Detect which cell encompasses the target text, then output its (X, Y) center coordinate. 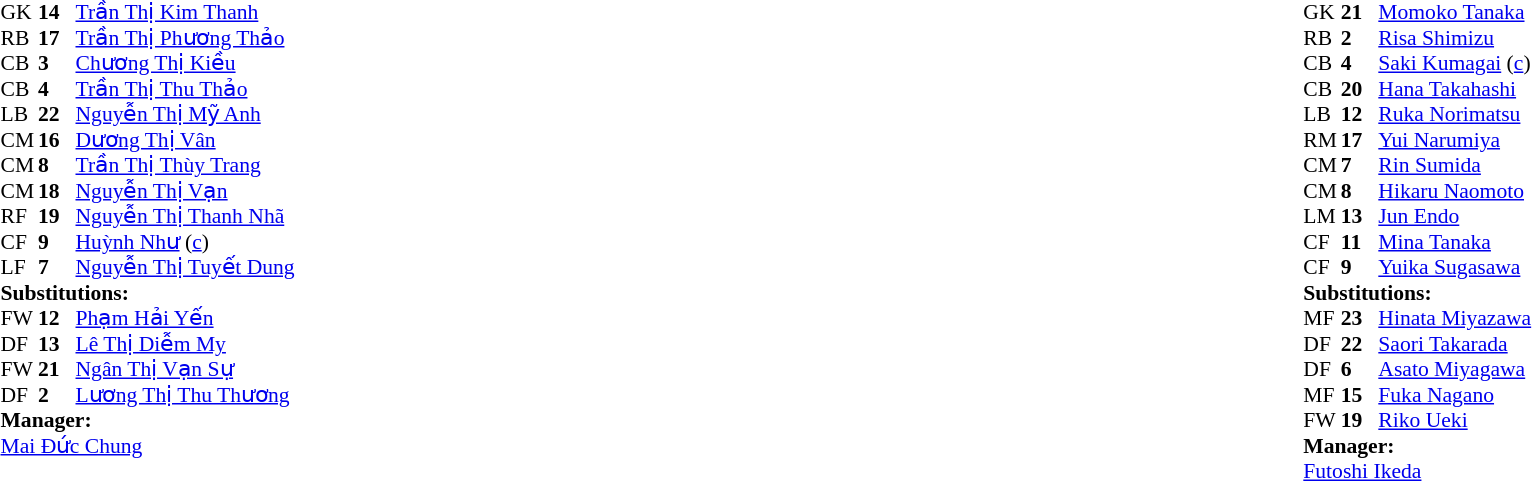
Jun Endo (1454, 217)
14 (57, 13)
15 (1360, 395)
23 (1360, 319)
Yui Narumiya (1454, 140)
Trần Thị Phương Thảo (186, 38)
Nguyễn Thị Mỹ Anh (186, 115)
Phạm Hải Yến (186, 319)
LF (19, 267)
RM (1322, 140)
RF (19, 217)
3 (57, 63)
11 (1360, 242)
Rin Sumida (1454, 165)
Ruka Norimatsu (1454, 115)
Ngân Thị Vạn Sự (186, 369)
Trần Thị Thùy Trang (186, 165)
6 (1360, 369)
Hikaru Naomoto (1454, 191)
Nguyễn Thị Thanh Nhã (186, 217)
Hana Takahashi (1454, 89)
Trần Thị Thu Thảo (186, 89)
Huỳnh Như (c) (186, 242)
Trần Thị Kim Thanh (186, 13)
Nguyễn Thị Tuyết Dung (186, 267)
Yuika Sugasawa (1454, 267)
Lê Thị Diễm My (186, 344)
Saori Takarada (1454, 344)
Saki Kumagai (c) (1454, 63)
Dương Thị Vân (186, 140)
Riko Ueki (1454, 421)
Hinata Miyazawa (1454, 319)
Mai Đức Chung (147, 446)
16 (57, 140)
Momoko Tanaka (1454, 13)
Mina Tanaka (1454, 242)
Asato Miyagawa (1454, 369)
18 (57, 191)
Risa Shimizu (1454, 38)
LM (1322, 217)
Nguyễn Thị Vạn (186, 191)
Fuka Nagano (1454, 395)
20 (1360, 89)
Lương Thị Thu Thương (186, 395)
Chương Thị Kiều (186, 63)
